Locate the cell with the specified text and output its [x, y] center coordinate. 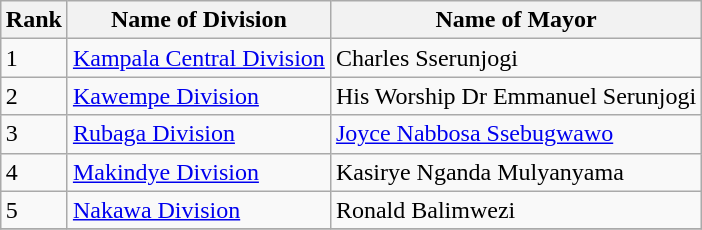
Charles Sserunjogi [516, 58]
Ronald Balimwezi [516, 210]
Rank [34, 20]
Kasirye Nganda Mulyanyama [516, 172]
Kawempe Division [198, 96]
3 [34, 134]
Name of Mayor [516, 20]
Rubaga Division [198, 134]
4 [34, 172]
1 [34, 58]
Joyce Nabbosa Ssebugwawo [516, 134]
Name of Division [198, 20]
5 [34, 210]
Nakawa Division [198, 210]
Kampala Central Division [198, 58]
His Worship Dr Emmanuel Serunjogi [516, 96]
Makindye Division [198, 172]
2 [34, 96]
